Locate the cell with the specified text and output its [X, Y] center coordinate. 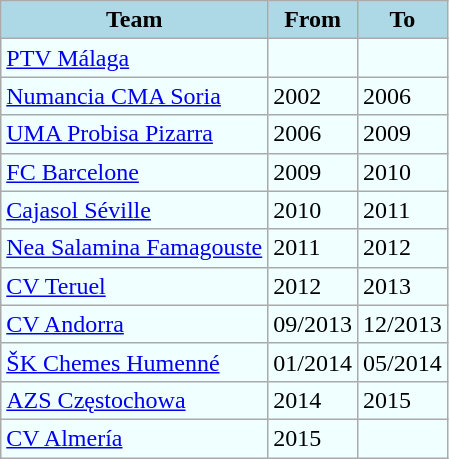
Numancia CMA Soria [134, 96]
2014 [313, 400]
05/2014 [402, 362]
AZS Częstochowa [134, 400]
UMA Probisa Pizarra [134, 134]
To [402, 20]
Team [134, 20]
FC Barcelone [134, 172]
ŠK Chemes Humenné [134, 362]
Nea Salamina Famagouste [134, 248]
CV Teruel [134, 286]
2002 [313, 96]
Cajasol Séville [134, 210]
PTV Málaga [134, 58]
CV Almería [134, 438]
01/2014 [313, 362]
09/2013 [313, 324]
CV Andorra [134, 324]
2013 [402, 286]
From [313, 20]
12/2013 [402, 324]
